Provide the (x, y) coordinate of the cell's center where the given text is located.  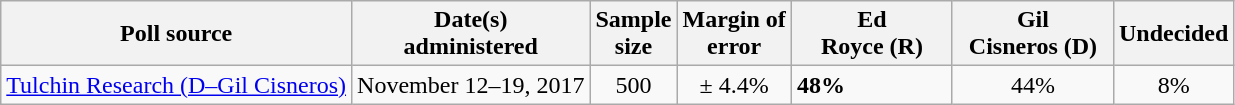
November 12–19, 2017 (471, 85)
Samplesize (634, 34)
GilCisneros (D) (1032, 34)
44% (1032, 85)
Date(s)administered (471, 34)
Margin oferror (734, 34)
Tulchin Research (D–Gil Cisneros) (176, 85)
500 (634, 85)
48% (872, 85)
± 4.4% (734, 85)
EdRoyce (R) (872, 34)
Undecided (1173, 34)
8% (1173, 85)
Poll source (176, 34)
